For the text-containing cell, return its midpoint in (x, y) coordinate format. 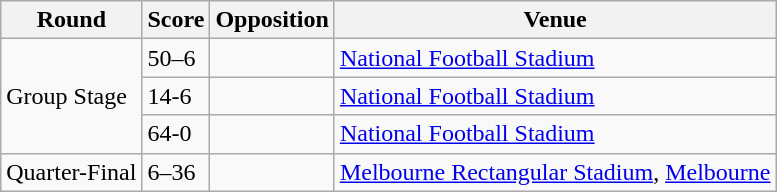
Group Stage (72, 96)
Melbourne Rectangular Stadium, Melbourne (555, 172)
50–6 (176, 58)
6–36 (176, 172)
Quarter-Final (72, 172)
64-0 (176, 134)
Score (176, 20)
Round (72, 20)
14-6 (176, 96)
Venue (555, 20)
Opposition (272, 20)
